For the text-containing cell, return its midpoint in (x, y) coordinate format. 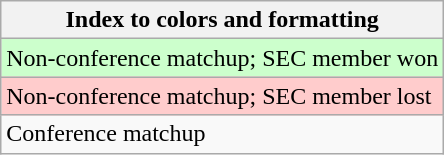
Non-conference matchup; SEC member lost (222, 96)
Non-conference matchup; SEC member won (222, 58)
Index to colors and formatting (222, 20)
Conference matchup (222, 134)
